Locate the cell with the specified text and output its (x, y) center coordinate. 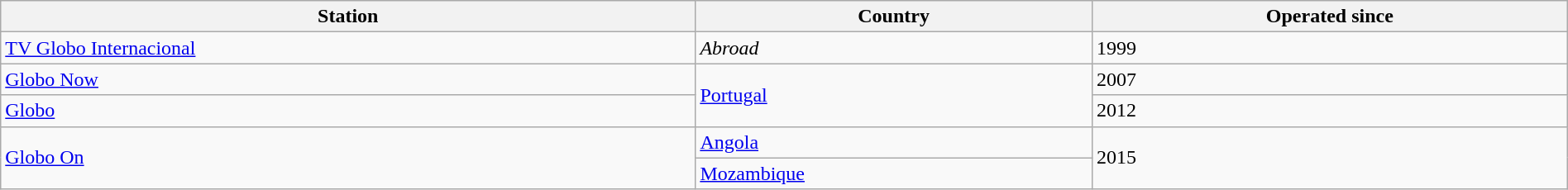
Angola (894, 142)
Country (894, 17)
Portugal (894, 95)
1999 (1330, 48)
Globo (348, 111)
Operated since (1330, 17)
2015 (1330, 158)
2007 (1330, 79)
TV Globo Internacional (348, 48)
Abroad (894, 48)
Station (348, 17)
2012 (1330, 111)
Globo Now (348, 79)
Mozambique (894, 173)
Globo On (348, 158)
